Extract the (x, y) coordinate from the center of the cell holding the provided text.  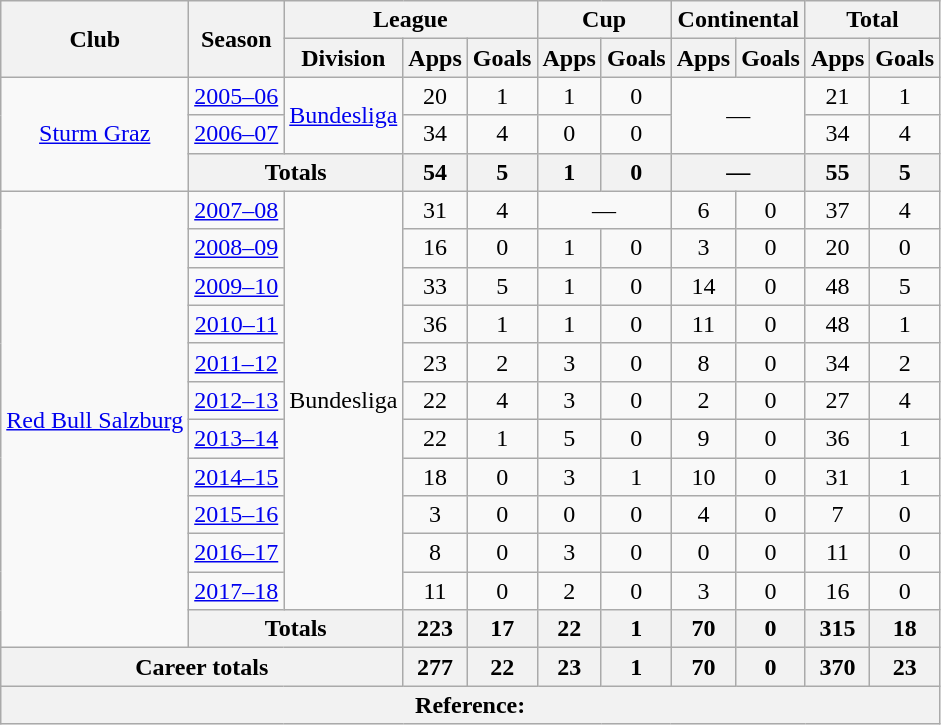
370 (837, 667)
Continental (738, 20)
2006–07 (236, 134)
Career totals (202, 667)
2011–12 (236, 362)
2009–10 (236, 286)
10 (703, 477)
6 (703, 210)
Season (236, 39)
2007–08 (236, 210)
14 (703, 286)
315 (837, 629)
2016–17 (236, 553)
2010–11 (236, 324)
Club (95, 39)
2005–06 (236, 96)
League (410, 20)
9 (703, 438)
277 (435, 667)
2008–09 (236, 248)
37 (837, 210)
33 (435, 286)
Red Bull Salzburg (95, 420)
54 (435, 172)
7 (837, 515)
2017–18 (236, 591)
27 (837, 400)
Total (872, 20)
Sturm Graz (95, 134)
2012–13 (236, 400)
21 (837, 96)
223 (435, 629)
17 (502, 629)
2013–14 (236, 438)
2014–15 (236, 477)
Division (344, 58)
2015–16 (236, 515)
Reference: (470, 705)
Cup (604, 20)
55 (837, 172)
